Search for the cell housing the specified text and yield its (x, y) center coordinate. 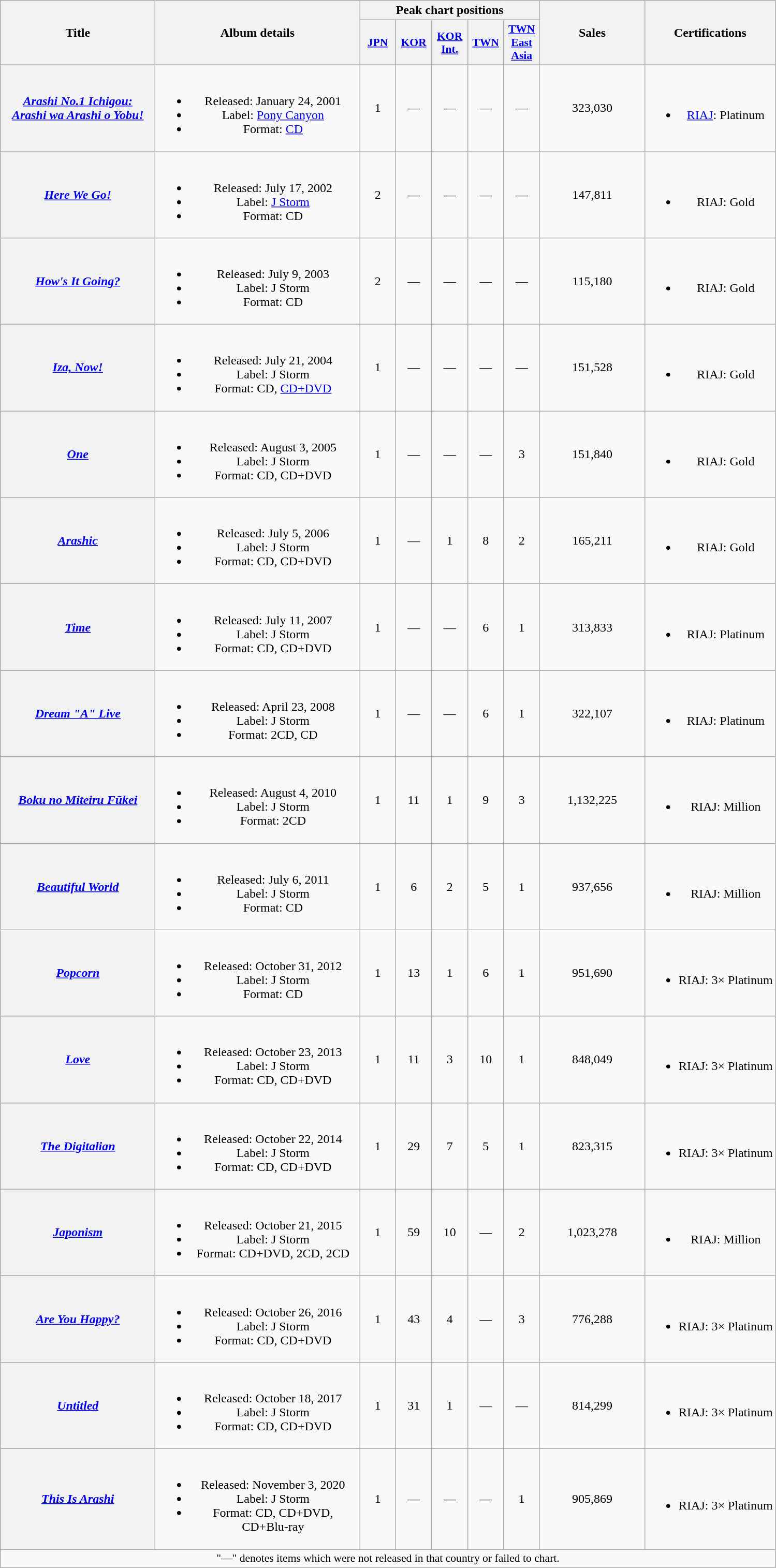
Released: July 6, 2011Label: J StormFormat: CD (258, 886)
313,833 (592, 627)
Released: April 23, 2008Label: J StormFormat: 2CD, CD (258, 713)
Time (78, 627)
TWN (486, 42)
This Is Arashi (78, 1499)
Arashi No.1 Ichigou:Arashi wa Arashi o Yobu! (78, 108)
147,811 (592, 195)
Released: October 26, 2016Label: J StormFormat: CD, CD+DVD (258, 1319)
937,656 (592, 886)
151,528 (592, 368)
951,690 (592, 973)
Released: August 4, 2010Label: J StormFormat: 2CD (258, 800)
848,049 (592, 1059)
The Digitalian (78, 1146)
4 (450, 1319)
9 (486, 800)
905,869 (592, 1499)
One (78, 455)
Beautiful World (78, 886)
Boku no Miteiru Fūkei (78, 800)
How's It Going? (78, 282)
8 (486, 540)
Iza, Now! (78, 368)
Released: July 21, 2004Label: J StormFormat: CD, CD+DVD (258, 368)
Peak chart positions (450, 10)
Love (78, 1059)
322,107 (592, 713)
13 (414, 973)
7 (450, 1146)
Certifications (710, 33)
Album details (258, 33)
TWN East Asia (522, 42)
KOR Int. (450, 42)
1,132,225 (592, 800)
Released: July 17, 2002Label: J StormFormat: CD (258, 195)
814,299 (592, 1405)
Japonism (78, 1232)
Released: July 5, 2006Label: J StormFormat: CD, CD+DVD (258, 540)
Released: October 31, 2012Label: J StormFormat: CD (258, 973)
115,180 (592, 282)
Released: July 9, 2003Label: J StormFormat: CD (258, 282)
Title (78, 33)
29 (414, 1146)
Here We Go! (78, 195)
KOR (414, 42)
Are You Happy? (78, 1319)
165,211 (592, 540)
Released: January 24, 2001Label: Pony CanyonFormat: CD (258, 108)
Dream "A" Live (78, 713)
151,840 (592, 455)
Released: November 3, 2020Label: J StormFormat: CD, CD+DVD, CD+Blu-ray (258, 1499)
31 (414, 1405)
Untitled (78, 1405)
776,288 (592, 1319)
323,030 (592, 108)
Sales (592, 33)
Released: October 23, 2013Label: J StormFormat: CD, CD+DVD (258, 1059)
Released: July 11, 2007Label: J StormFormat: CD, CD+DVD (258, 627)
Released: October 18, 2017Label: J StormFormat: CD, CD+DVD (258, 1405)
59 (414, 1232)
Released: August 3, 2005Label: J StormFormat: CD, CD+DVD (258, 455)
Popcorn (78, 973)
43 (414, 1319)
823,315 (592, 1146)
JPN (378, 42)
"—" denotes items which were not released in that country or failed to chart. (388, 1558)
Released: October 21, 2015Label: J StormFormat: CD+DVD, 2CD, 2CD (258, 1232)
1,023,278 (592, 1232)
Released: October 22, 2014Label: J StormFormat: CD, CD+DVD (258, 1146)
Arashic (78, 540)
